Return the [X, Y] coordinate for the center point of the cell that contains the specified text.  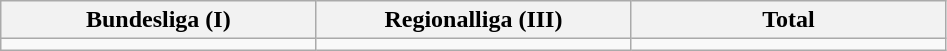
Total [788, 20]
Regionalliga (III) [474, 20]
Bundesliga (I) [158, 20]
